Find where the given text appears and provide that cell's center as [X, Y] coordinate. 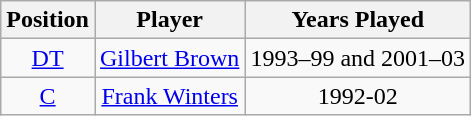
Gilbert Brown [169, 58]
Player [169, 20]
Frank Winters [169, 96]
DT [48, 58]
1992-02 [358, 96]
Position [48, 20]
C [48, 96]
Years Played [358, 20]
1993–99 and 2001–03 [358, 58]
